Return [x, y] of the center of cell containing provided text 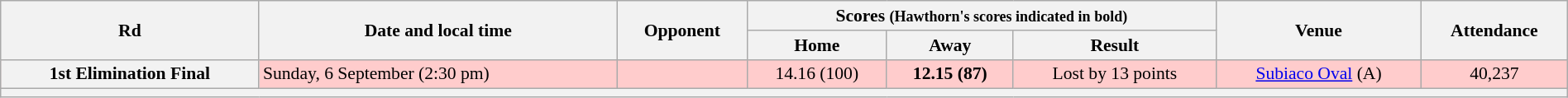
Scores (Hawthorn's scores indicated in bold) [981, 16]
Opponent [683, 30]
Away [949, 45]
Sunday, 6 September (2:30 pm) [438, 74]
Attendance [1495, 30]
Result [1115, 45]
12.15 (87) [949, 74]
Home [817, 45]
Subiaco Oval (A) [1319, 74]
Venue [1319, 30]
Date and local time [438, 30]
40,237 [1495, 74]
Rd [130, 30]
14.16 (100) [817, 74]
1st Elimination Final [130, 74]
Lost by 13 points [1115, 74]
